Search for the cell housing the specified text and yield its (x, y) center coordinate. 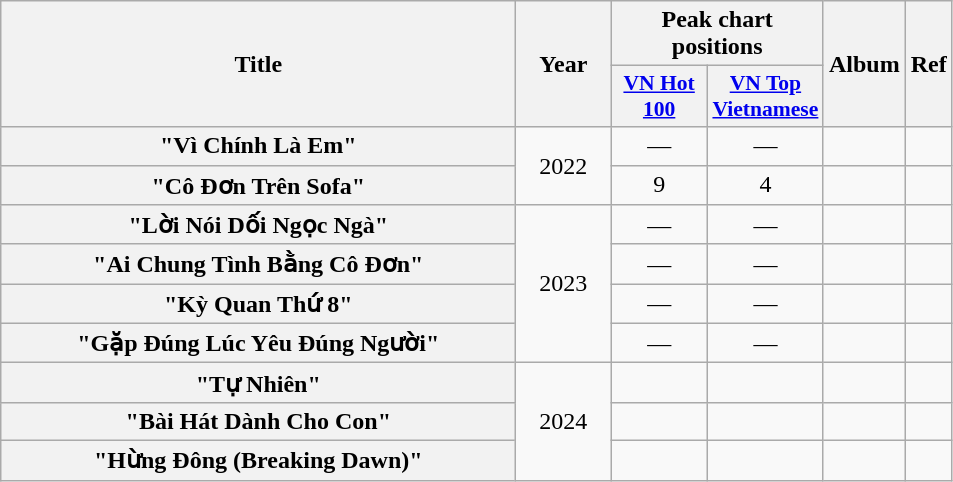
Year (564, 64)
"Gặp Đúng Lúc Yêu Đúng Người" (258, 343)
Ref (928, 64)
"Cô Đơn Trên Sofa" (258, 185)
"Lời Nói Dối Ngọc Ngà" (258, 225)
"Ai Chung Tình Bằng Cô Đơn" (258, 264)
9 (660, 185)
VN Top Vietnamese (765, 96)
"Tự Nhiên" (258, 383)
4 (765, 185)
Album (864, 64)
"Hừng Đông (Breaking Dawn)" (258, 460)
"Kỳ Quan Thứ 8" (258, 304)
VN Hot 100 (660, 96)
2023 (564, 284)
2022 (564, 166)
"Bài Hát Dành Cho Con" (258, 421)
2024 (564, 422)
Peak chart positions (718, 34)
"Vì Chính Là Em" (258, 146)
Title (258, 64)
